Return [x, y] of the center of cell containing provided text 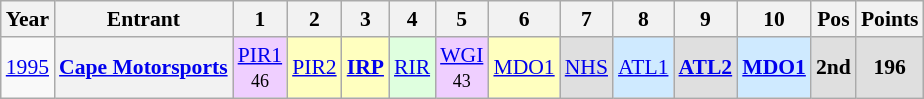
7 [586, 19]
3 [366, 19]
Entrant [144, 19]
Pos [834, 19]
ATL1 [643, 68]
8 [643, 19]
RIR [412, 68]
1995 [28, 68]
PIR146 [260, 68]
6 [524, 19]
1 [260, 19]
ATL2 [706, 68]
9 [706, 19]
5 [462, 19]
WGI43 [462, 68]
PIR2 [314, 68]
4 [412, 19]
NHS [586, 68]
Points [890, 19]
2nd [834, 68]
2 [314, 19]
Year [28, 19]
196 [890, 68]
IRP [366, 68]
10 [774, 19]
Cape Motorsports [144, 68]
